Find where the given text appears and provide that cell's center as [x, y] coordinate. 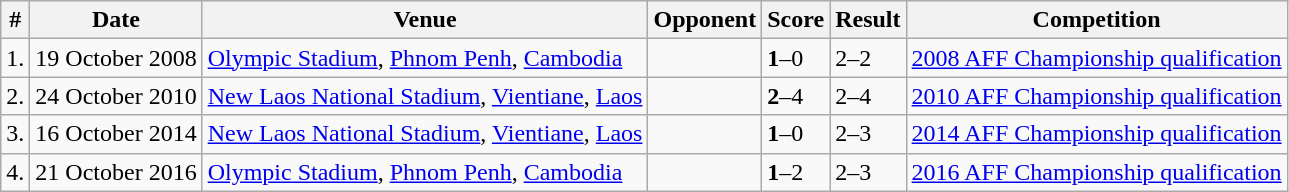
1–2 [796, 172]
Competition [1096, 20]
16 October 2014 [116, 134]
19 October 2008 [116, 58]
Opponent [705, 20]
Date [116, 20]
2014 AFF Championship qualification [1096, 134]
21 October 2016 [116, 172]
24 October 2010 [116, 96]
1. [16, 58]
2010 AFF Championship qualification [1096, 96]
2. [16, 96]
2008 AFF Championship qualification [1096, 58]
Result [868, 20]
2016 AFF Championship qualification [1096, 172]
# [16, 20]
4. [16, 172]
3. [16, 134]
2–2 [868, 58]
Venue [425, 20]
Score [796, 20]
